Pinpoint the cell where the given text exists, returning its [x, y] midpoint coordinate. 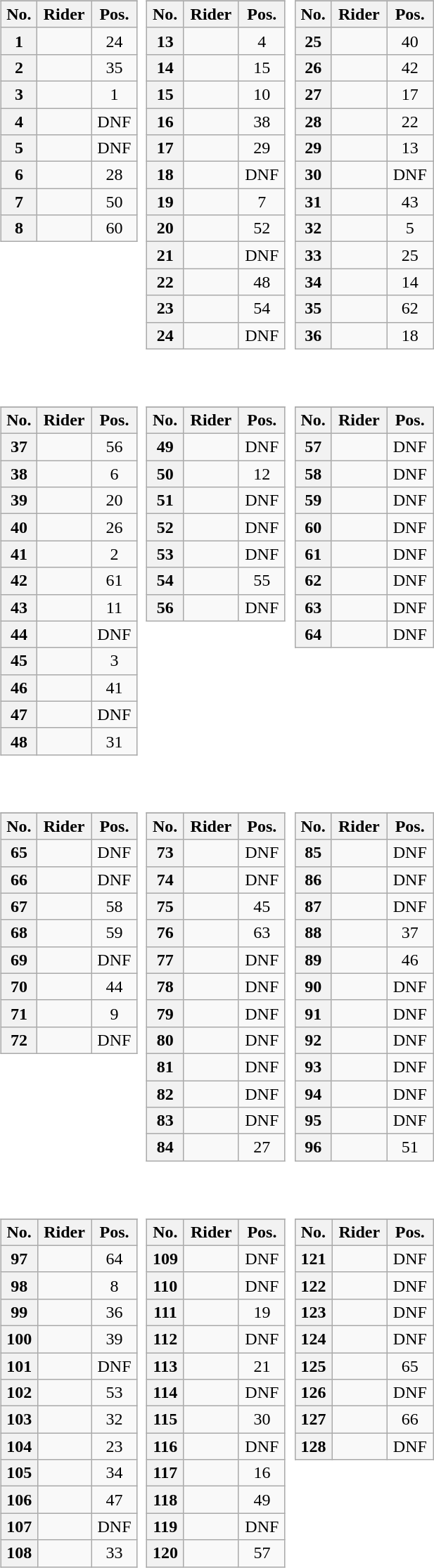
94 [313, 1093]
108 [19, 1553]
123 [314, 1312]
117 [166, 1473]
88 [313, 933]
126 [314, 1393]
115 [166, 1420]
11 [114, 608]
84 [165, 1148]
85 [313, 853]
80 [165, 1040]
72 [18, 1040]
110 [166, 1285]
122 [314, 1285]
10 [262, 94]
83 [165, 1121]
70 [18, 987]
90 [313, 987]
104 [19, 1446]
74 [165, 880]
96 [313, 1148]
107 [19, 1527]
87 [313, 906]
12 [262, 474]
127 [314, 1420]
79 [165, 1013]
75 [165, 906]
106 [19, 1500]
68 [18, 933]
No. Rider Pos. 73 DNF 74 DNF 75 45 76 63 77 DNF 78 DNF 79 DNF 80 DNF 81 DNF 82 DNF 83 DNF 84 27 [218, 977]
103 [19, 1420]
120 [166, 1553]
101 [19, 1366]
81 [165, 1067]
69 [18, 960]
102 [19, 1393]
128 [314, 1446]
118 [166, 1500]
95 [313, 1121]
97 [19, 1259]
9 [114, 1013]
113 [166, 1366]
109 [166, 1259]
71 [18, 1013]
116 [166, 1446]
99 [19, 1312]
111 [166, 1312]
89 [313, 960]
119 [166, 1527]
73 [165, 853]
77 [165, 960]
92 [313, 1040]
121 [314, 1259]
124 [314, 1339]
93 [313, 1067]
114 [166, 1393]
82 [165, 1093]
86 [313, 880]
76 [165, 933]
No. Rider Pos. 49 DNF 50 12 51 DNF 52 DNF 53 DNF 54 55 56 DNF [218, 571]
125 [314, 1366]
98 [19, 1285]
78 [165, 987]
67 [18, 906]
91 [313, 1013]
55 [262, 581]
112 [166, 1339]
100 [19, 1339]
105 [19, 1473]
